Determine the [X, Y] coordinate at the center of the cell enclosing the given text.  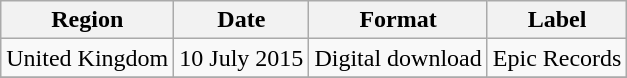
Format [398, 20]
10 July 2015 [242, 58]
Date [242, 20]
Label [557, 20]
United Kingdom [88, 58]
Epic Records [557, 58]
Region [88, 20]
Digital download [398, 58]
